Find where the given text appears and provide that cell's center as (X, Y) coordinate. 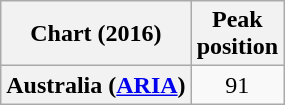
Chart (2016) (96, 34)
91 (237, 85)
Peakposition (237, 34)
Australia (ARIA) (96, 85)
